Output the [X, Y] coordinate of the center of the cell containing the given text.  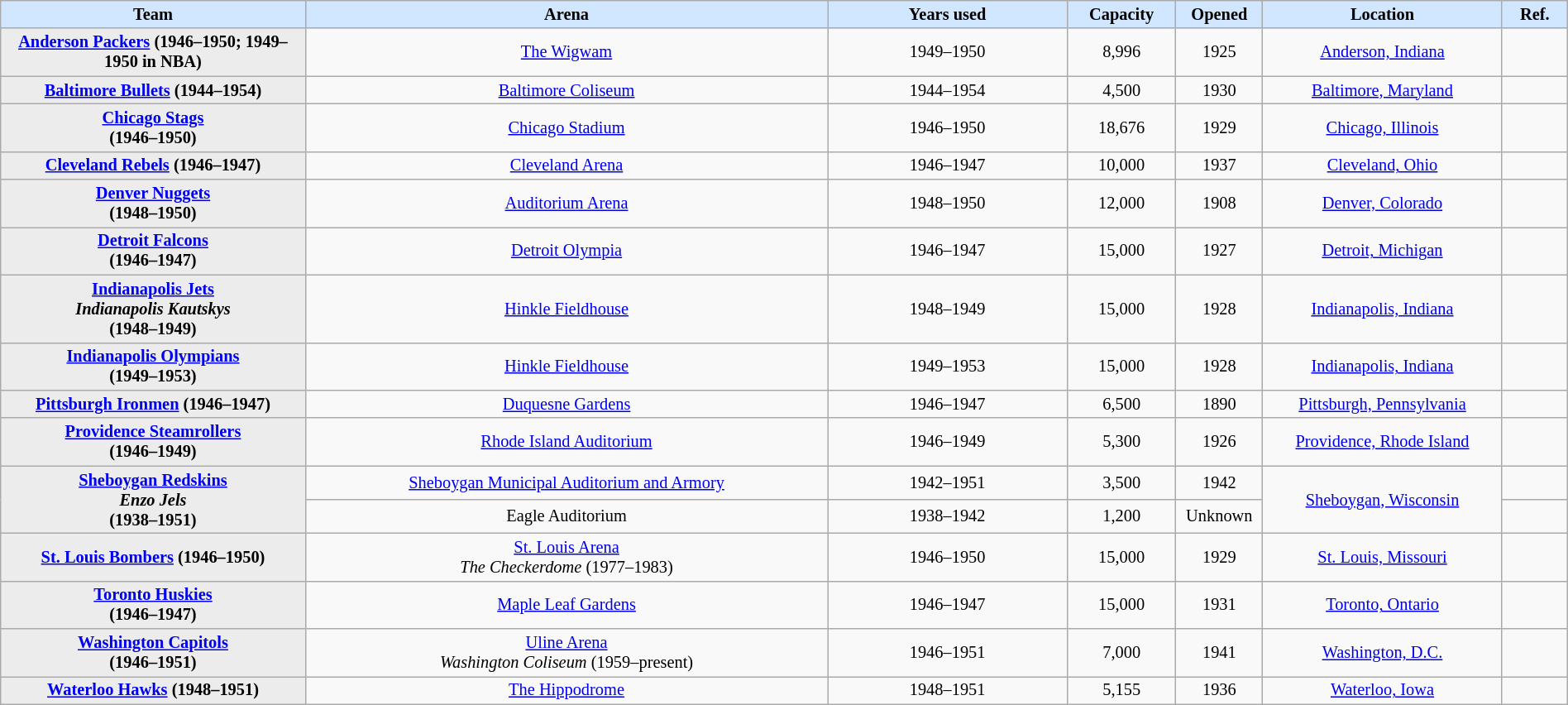
12,000 [1121, 204]
1937 [1219, 165]
1949–1953 [948, 367]
Duquesne Gardens [566, 404]
St. Louis, Missouri [1383, 557]
4,500 [1121, 90]
Years used [948, 14]
Baltimore Coliseum [566, 90]
Pittsburgh, Pennsylvania [1383, 404]
6,500 [1121, 404]
1936 [1219, 690]
1926 [1219, 442]
Baltimore, Maryland [1383, 90]
Detroit Olympia [566, 251]
Providence, Rhode Island [1383, 442]
Cleveland Arena [566, 165]
Washington Capitols(1946–1951) [153, 653]
1925 [1219, 52]
1930 [1219, 90]
1944–1954 [948, 90]
7,000 [1121, 653]
Providence Steamrollers(1946–1949) [153, 442]
18,676 [1121, 127]
1,200 [1121, 516]
Washington, D.C. [1383, 653]
Maple Leaf Gardens [566, 605]
1908 [1219, 204]
10,000 [1121, 165]
1949–1950 [948, 52]
St. Louis Bombers (1946–1950) [153, 557]
Pittsburgh Ironmen (1946–1947) [153, 404]
Chicago Stags(1946–1950) [153, 127]
Uline ArenaWashington Coliseum (1959–present) [566, 653]
Toronto Huskies(1946–1947) [153, 605]
Waterloo, Iowa [1383, 690]
Cleveland Rebels (1946–1947) [153, 165]
Indianapolis JetsIndianapolis Kautskys(1948–1949) [153, 309]
1942 [1219, 483]
Opened [1219, 14]
8,996 [1121, 52]
1927 [1219, 251]
1946–1949 [948, 442]
Detroit Falcons(1946–1947) [153, 251]
Unknown [1219, 516]
Team [153, 14]
Ref. [1535, 14]
1946–1951 [948, 653]
3,500 [1121, 483]
1948–1951 [948, 690]
Waterloo Hawks (1948–1951) [153, 690]
Denver, Colorado [1383, 204]
1941 [1219, 653]
Cleveland, Ohio [1383, 165]
Capacity [1121, 14]
The Hippodrome [566, 690]
Location [1383, 14]
Arena [566, 14]
1931 [1219, 605]
5,155 [1121, 690]
Chicago Stadium [566, 127]
Detroit, Michigan [1383, 251]
1948–1950 [948, 204]
1938–1942 [948, 516]
Toronto, Ontario [1383, 605]
Anderson, Indiana [1383, 52]
Auditorium Arena [566, 204]
Sheboygan, Wisconsin [1383, 500]
Rhode Island Auditorium [566, 442]
Sheboygan RedskinsEnzo Jels(1938–1951) [153, 500]
Denver Nuggets(1948–1950) [153, 204]
Chicago, Illinois [1383, 127]
5,300 [1121, 442]
Eagle Auditorium [566, 516]
1948–1949 [948, 309]
Baltimore Bullets (1944–1954) [153, 90]
St. Louis ArenaThe Checkerdome (1977–1983) [566, 557]
1942–1951 [948, 483]
Sheboygan Municipal Auditorium and Armory [566, 483]
Anderson Packers (1946–1950; 1949–1950 in NBA) [153, 52]
1890 [1219, 404]
Indianapolis Olympians(1949–1953) [153, 367]
The Wigwam [566, 52]
